Search for the cell housing the specified text and yield its [x, y] center coordinate. 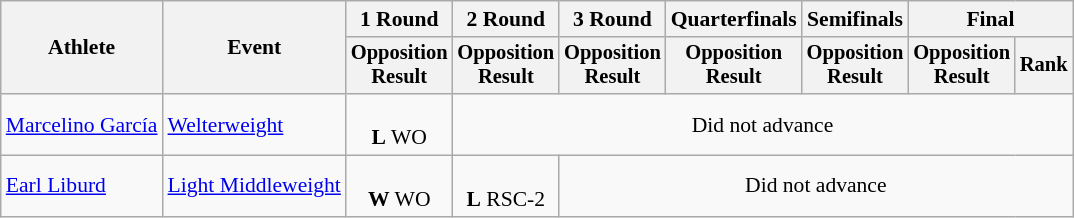
L RSC-2 [506, 186]
L WO [400, 124]
Final [990, 19]
Light Middleweight [254, 186]
Marcelino García [82, 124]
Quarterfinals [734, 19]
Rank [1044, 66]
Event [254, 48]
Athlete [82, 48]
Semifinals [856, 19]
Welterweight [254, 124]
1 Round [400, 19]
Earl Liburd [82, 186]
W WO [400, 186]
2 Round [506, 19]
3 Round [612, 19]
